Extract the [x, y] coordinate from the center of the cell holding the provided text.  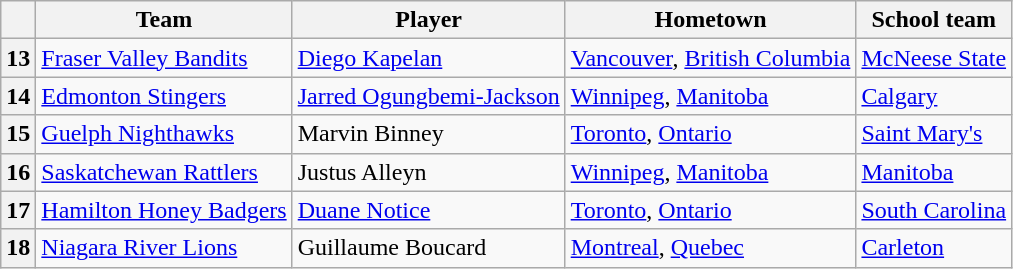
Saint Mary's [934, 134]
School team [934, 20]
Niagara River Lions [164, 248]
Jarred Ogungbemi-Jackson [428, 96]
Saskatchewan Rattlers [164, 172]
17 [18, 210]
Carleton [934, 248]
Vancouver, British Columbia [710, 58]
Marvin Binney [428, 134]
Manitoba [934, 172]
McNeese State [934, 58]
Hometown [710, 20]
South Carolina [934, 210]
Fraser Valley Bandits [164, 58]
Duane Notice [428, 210]
Team [164, 20]
Hamilton Honey Badgers [164, 210]
16 [18, 172]
Edmonton Stingers [164, 96]
14 [18, 96]
Guelph Nighthawks [164, 134]
Guillaume Boucard [428, 248]
Montreal, Quebec [710, 248]
13 [18, 58]
18 [18, 248]
15 [18, 134]
Justus Alleyn [428, 172]
Calgary [934, 96]
Diego Kapelan [428, 58]
Player [428, 20]
